Capture the cell that displays the provided text and extract its (X, Y) central coordinate. 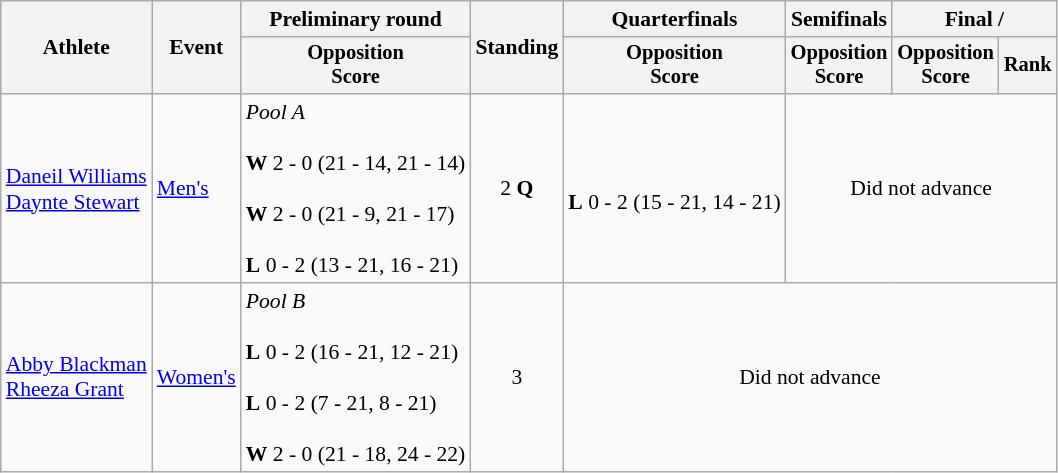
Daneil WilliamsDaynte Stewart (76, 188)
Final / (974, 19)
Athlete (76, 48)
Abby BlackmanRheeza Grant (76, 378)
L 0 - 2 (15 - 21, 14 - 21) (674, 188)
Women's (196, 378)
Men's (196, 188)
Rank (1028, 66)
Semifinals (840, 19)
3 (516, 378)
Standing (516, 48)
Pool AW 2 - 0 (21 - 14, 21 - 14)W 2 - 0 (21 - 9, 21 - 17)L 0 - 2 (13 - 21, 16 - 21) (356, 188)
2 Q (516, 188)
Event (196, 48)
Quarterfinals (674, 19)
Pool BL 0 - 2 (16 - 21, 12 - 21)L 0 - 2 (7 - 21, 8 - 21)W 2 - 0 (21 - 18, 24 - 22) (356, 378)
Preliminary round (356, 19)
